Return [x, y] of the center of cell containing provided text 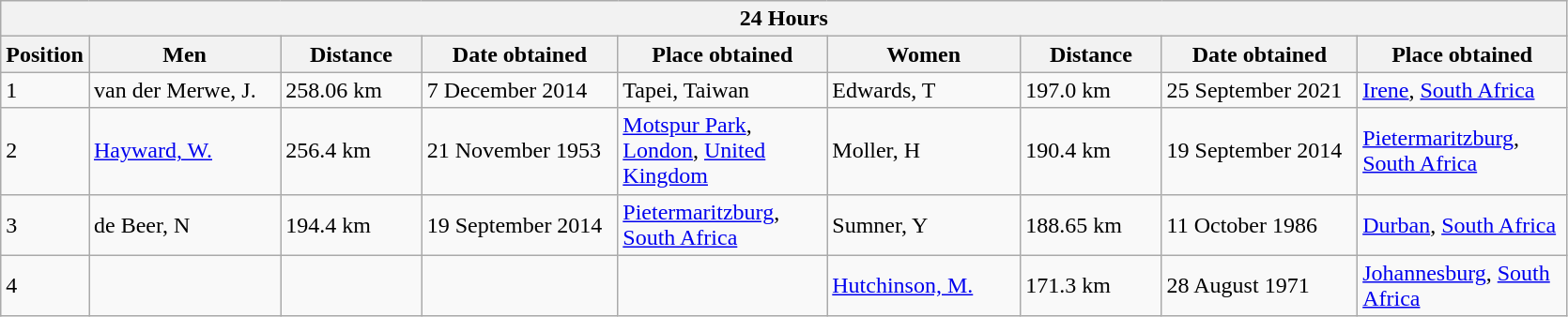
Men [184, 54]
188.65 km [1091, 225]
25 September 2021 [1260, 90]
258.06 km [351, 90]
Women [924, 54]
Hutchinson, M. [924, 285]
Sumner, Y [924, 225]
Durban, South Africa [1463, 225]
Edwards, T [924, 90]
197.0 km [1091, 90]
2 [45, 151]
van der Merwe, J. [184, 90]
Irene, South Africa [1463, 90]
Tapei, Taiwan [723, 90]
7 December 2014 [520, 90]
Position [45, 54]
Motspur Park, London, United Kingdom [723, 151]
Johannesburg, South Africa [1463, 285]
28 August 1971 [1260, 285]
21 November 1953 [520, 151]
190.4 km [1091, 151]
194.4 km [351, 225]
11 October 1986 [1260, 225]
256.4 km [351, 151]
de Beer, N [184, 225]
4 [45, 285]
1 [45, 90]
171.3 km [1091, 285]
Moller, H [924, 151]
3 [45, 225]
24 Hours [784, 19]
Hayward, W. [184, 151]
